Detect which cell encompasses the target text, then output its (X, Y) center coordinate. 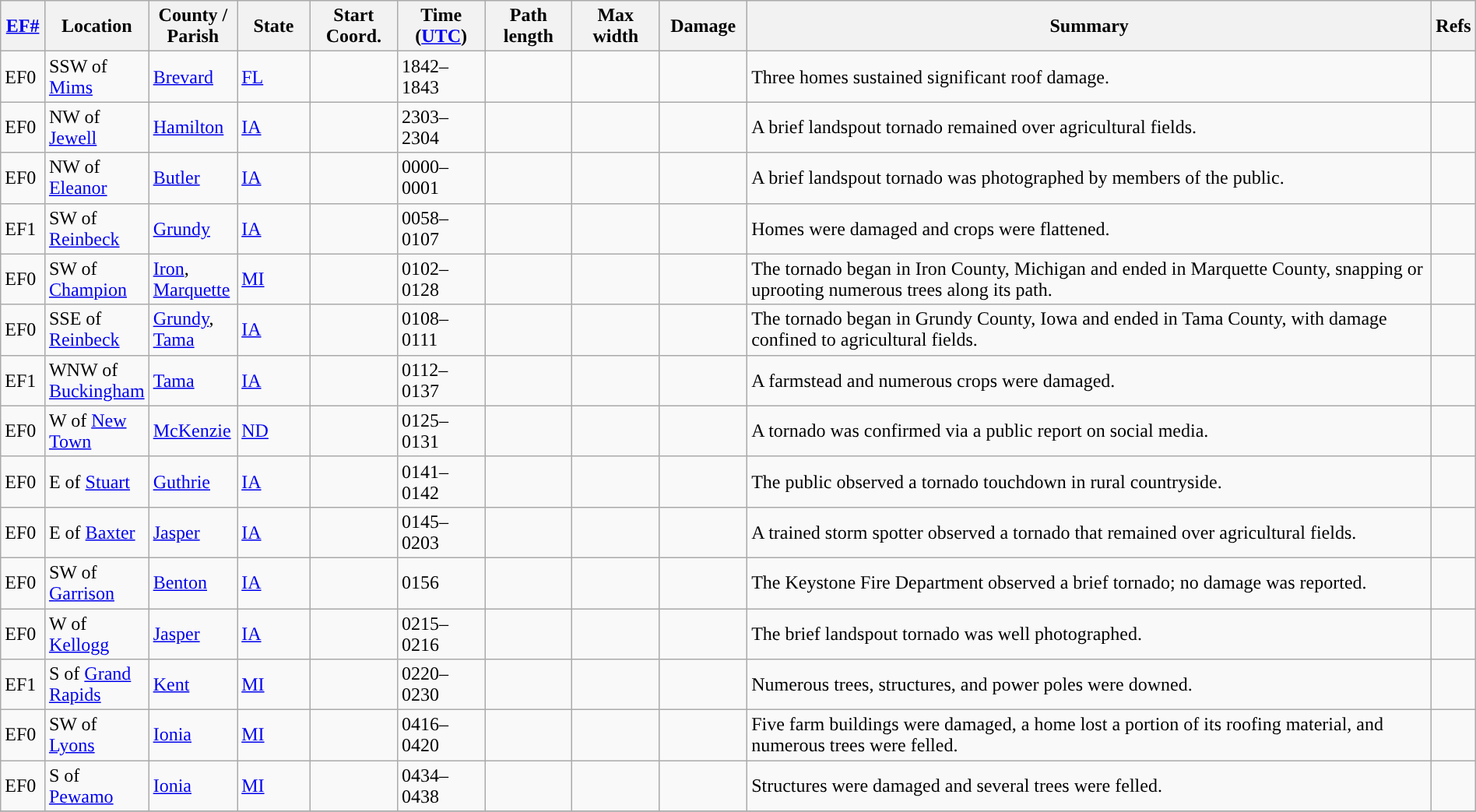
0058–0107 (441, 229)
NW of Jewell (97, 128)
Kent (193, 685)
1842–1843 (441, 76)
SW of Lyons (97, 735)
SW of Champion (97, 279)
The tornado began in Grundy County, Iowa and ended in Tama County, with damage confined to agricultural fields. (1090, 330)
SSW of Mims (97, 76)
A tornado was confirmed via a public report on social media. (1090, 431)
The tornado began in Iron County, Michigan and ended in Marquette County, snapping or uprooting numerous trees along its path. (1090, 279)
E of Baxter (97, 533)
2303–2304 (441, 128)
Guthrie (193, 481)
Three homes sustained significant roof damage. (1090, 76)
S of Grand Rapids (97, 685)
Benton (193, 582)
McKenzie (193, 431)
Damage (704, 26)
S of Pewamo (97, 786)
0215–0216 (441, 634)
A brief landspout tornado was photographed by members of the public. (1090, 178)
State (274, 26)
Refs (1453, 26)
0141–0142 (441, 481)
0220–0230 (441, 685)
W of New Town (97, 431)
Path length (529, 26)
0108–0111 (441, 330)
Iron, Marquette (193, 279)
The public observed a tornado touchdown in rural countryside. (1090, 481)
FL (274, 76)
The brief landspout tornado was well photographed. (1090, 634)
0145–0203 (441, 533)
Butler (193, 178)
Structures were damaged and several trees were felled. (1090, 786)
Location (97, 26)
A brief landspout tornado remained over agricultural fields. (1090, 128)
Numerous trees, structures, and power poles were downed. (1090, 685)
0156 (441, 582)
A farmstead and numerous crops were damaged. (1090, 380)
Brevard (193, 76)
Five farm buildings were damaged, a home lost a portion of its roofing material, and numerous trees were felled. (1090, 735)
EF# (23, 26)
0112–0137 (441, 380)
Time (UTC) (441, 26)
Summary (1090, 26)
NW of Eleanor (97, 178)
Homes were damaged and crops were flattened. (1090, 229)
County / Parish (193, 26)
Hamilton (193, 128)
SSE of Reinbeck (97, 330)
0125–0131 (441, 431)
Tama (193, 380)
0416–0420 (441, 735)
Grundy (193, 229)
Grundy, Tama (193, 330)
Start Coord. (353, 26)
WNW of Buckingham (97, 380)
SW of Garrison (97, 582)
Max width (616, 26)
0000–0001 (441, 178)
W of Kellogg (97, 634)
SW of Reinbeck (97, 229)
E of Stuart (97, 481)
A trained storm spotter observed a tornado that remained over agricultural fields. (1090, 533)
0434–0438 (441, 786)
0102–0128 (441, 279)
ND (274, 431)
The Keystone Fire Department observed a brief tornado; no damage was reported. (1090, 582)
